Capture the cell that displays the provided text and extract its (x, y) central coordinate. 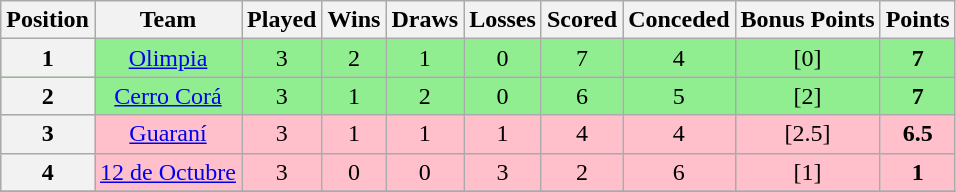
Draws (425, 20)
Guaraní (168, 134)
Conceded (679, 20)
Played (282, 20)
Losses (503, 20)
Scored (582, 20)
Team (168, 20)
[1] (808, 172)
[2.5] (808, 134)
Position (48, 20)
Bonus Points (808, 20)
Cerro Corá (168, 96)
[2] (808, 96)
Points (918, 20)
Olimpia (168, 58)
[0] (808, 58)
6.5 (918, 134)
12 de Octubre (168, 172)
Wins (354, 20)
5 (679, 96)
